Pinpoint the cell where the given text exists, returning its [x, y] midpoint coordinate. 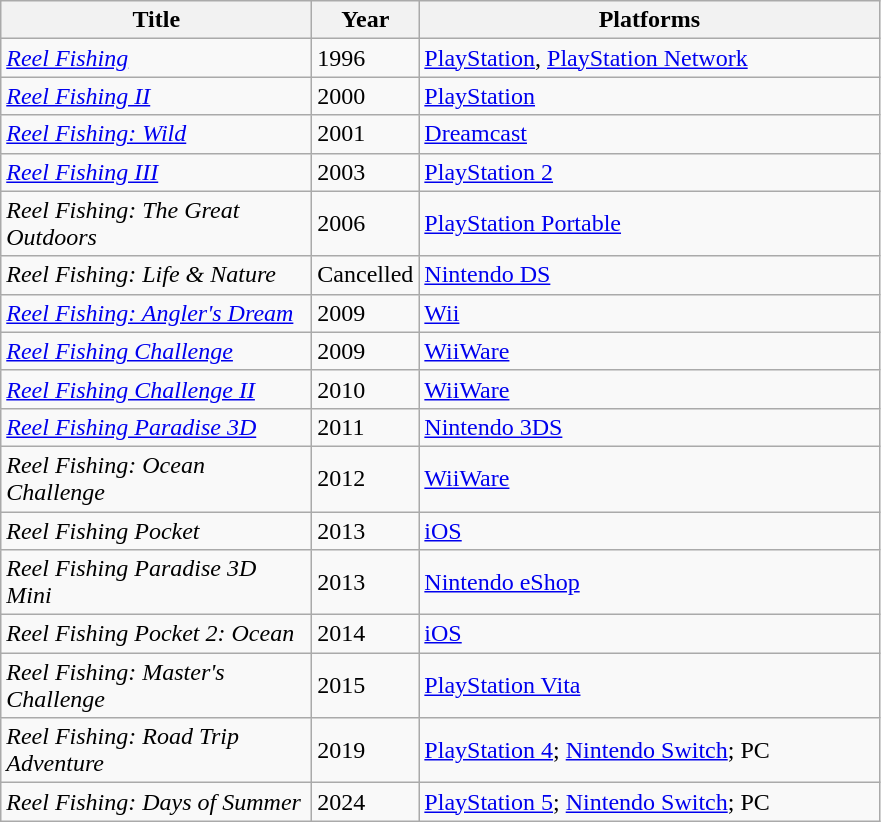
2024 [366, 802]
Reel Fishing: Ocean Challenge [156, 478]
2014 [366, 634]
Reel Fishing [156, 58]
Reel Fishing Paradise 3D Mini [156, 582]
Reel Fishing: Master's Challenge [156, 686]
Year [366, 20]
2001 [366, 134]
2006 [366, 224]
Wii [650, 313]
Reel Fishing III [156, 172]
2012 [366, 478]
Dreamcast [650, 134]
PlayStation 4; Nintendo Switch; PC [650, 750]
Reel Fishing: Wild [156, 134]
PlayStation 2 [650, 172]
2011 [366, 427]
2003 [366, 172]
Reel Fishing II [156, 96]
Reel Fishing: The Great Outdoors [156, 224]
PlayStation Vita [650, 686]
Reel Fishing Paradise 3D [156, 427]
PlayStation, PlayStation Network [650, 58]
Nintendo eShop [650, 582]
Reel Fishing Challenge [156, 351]
Reel Fishing: Road Trip Adventure [156, 750]
Platforms [650, 20]
1996 [366, 58]
Reel Fishing Pocket 2: Ocean [156, 634]
2010 [366, 389]
2015 [366, 686]
2019 [366, 750]
Reel Fishing Pocket [156, 531]
Reel Fishing Challenge II [156, 389]
2000 [366, 96]
PlayStation Portable [650, 224]
Reel Fishing: Days of Summer [156, 802]
Nintendo 3DS [650, 427]
PlayStation 5; Nintendo Switch; PC [650, 802]
Cancelled [366, 275]
PlayStation [650, 96]
Reel Fishing: Angler's Dream [156, 313]
Nintendo DS [650, 275]
Title [156, 20]
Reel Fishing: Life & Nature [156, 275]
